Capture the cell that displays the provided text and extract its [X, Y] central coordinate. 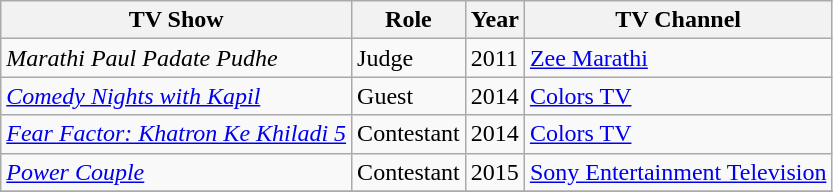
2011 [494, 58]
Guest [409, 96]
Sony Entertainment Television [678, 172]
Role [409, 20]
Comedy Nights with Kapil [176, 96]
Year [494, 20]
TV Show [176, 20]
Judge [409, 58]
Fear Factor: Khatron Ke Khiladi 5 [176, 134]
Marathi Paul Padate Pudhe [176, 58]
Power Couple [176, 172]
Zee Marathi [678, 58]
TV Channel [678, 20]
2015 [494, 172]
